Output the (x, y) coordinate of the center of the cell containing the given text.  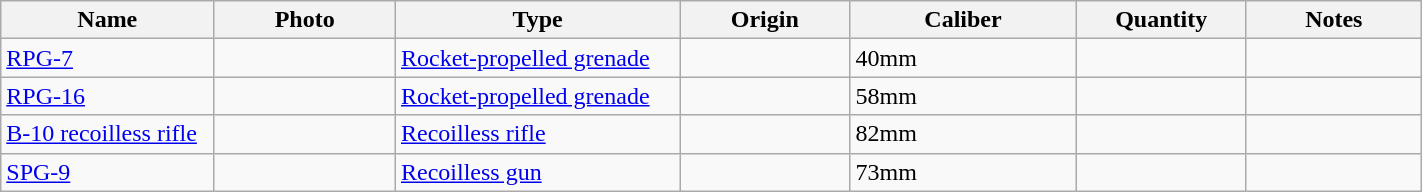
Recoilless gun (537, 172)
58mm (963, 96)
40mm (963, 58)
Name (108, 20)
Notes (1334, 20)
Photo (305, 20)
Caliber (963, 20)
B-10 recoilless rifle (108, 134)
Quantity (1161, 20)
RPG-7 (108, 58)
Recoilless rifle (537, 134)
SPG-9 (108, 172)
Origin (765, 20)
Type (537, 20)
82mm (963, 134)
RPG-16 (108, 96)
73mm (963, 172)
